Detect which cell encompasses the target text, then output its (x, y) center coordinate. 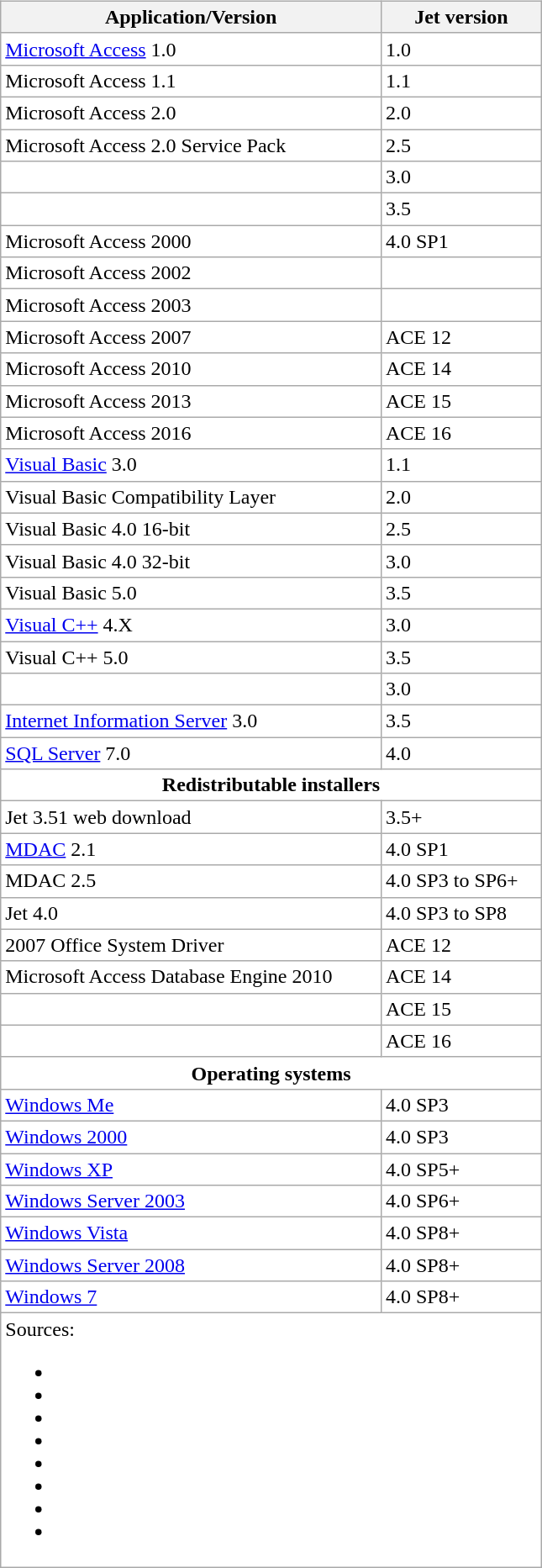
Internet Information Server 3.0 (192, 721)
Sources: (271, 1440)
Microsoft Access 2.0 (192, 113)
4.0 SP3 to SP6+ (460, 881)
4.0 SP5+ (460, 1169)
Redistributable installers (271, 785)
Jet 3.51 web download (192, 817)
Microsoft Access Database Engine 2010 (192, 977)
Windows Me (192, 1105)
SQL Server 7.0 (192, 753)
Visual C++ 5.0 (192, 657)
Microsoft Access 2007 (192, 337)
Microsoft Access 1.1 (192, 81)
3.5+ (460, 817)
Jet 4.0 (192, 913)
Windows 2000 (192, 1137)
Microsoft Access 2013 (192, 401)
Windows Server 2008 (192, 1265)
1.0 (460, 49)
Microsoft Access 2010 (192, 369)
Operating systems (271, 1073)
MDAC 2.1 (192, 849)
2007 Office System Driver (192, 945)
Application/Version (192, 17)
Visual Basic 4.0 16-bit (192, 529)
Windows 7 (192, 1297)
Microsoft Access 2016 (192, 433)
Microsoft Access 2002 (192, 273)
Visual Basic Compatibility Layer (192, 497)
Windows XP (192, 1169)
Visual C++ 4.X (192, 625)
Microsoft Access 2.0 Service Pack (192, 145)
Visual Basic 5.0 (192, 593)
4.0 SP6+ (460, 1201)
4.0 SP3 to SP8 (460, 913)
Microsoft Access 1.0 (192, 49)
MDAC 2.5 (192, 881)
Windows Server 2003 (192, 1201)
Microsoft Access 2003 (192, 305)
Jet version (460, 17)
Microsoft Access 2000 (192, 241)
Visual Basic 3.0 (192, 465)
Windows Vista (192, 1233)
4.0 (460, 753)
Visual Basic 4.0 32-bit (192, 561)
